Locate the cell with the specified text and output its [x, y] center coordinate. 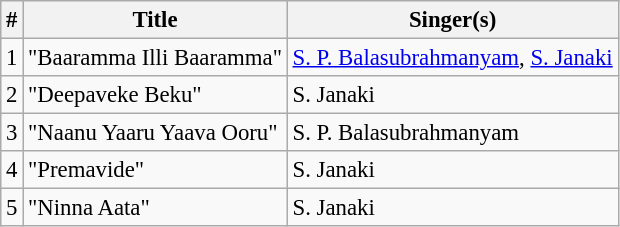
5 [12, 208]
"Premavide" [155, 170]
"Deepaveke Beku" [155, 95]
# [12, 20]
"Ninna Aata" [155, 208]
Title [155, 20]
"Baaramma Illi Baaramma" [155, 58]
"Naanu Yaaru Yaava Ooru" [155, 133]
S. P. Balasubrahmanyam [452, 133]
4 [12, 170]
S. P. Balasubrahmanyam, S. Janaki [452, 58]
2 [12, 95]
1 [12, 58]
Singer(s) [452, 20]
3 [12, 133]
